Provide the (x, y) coordinate of the cell's center where the given text is located.  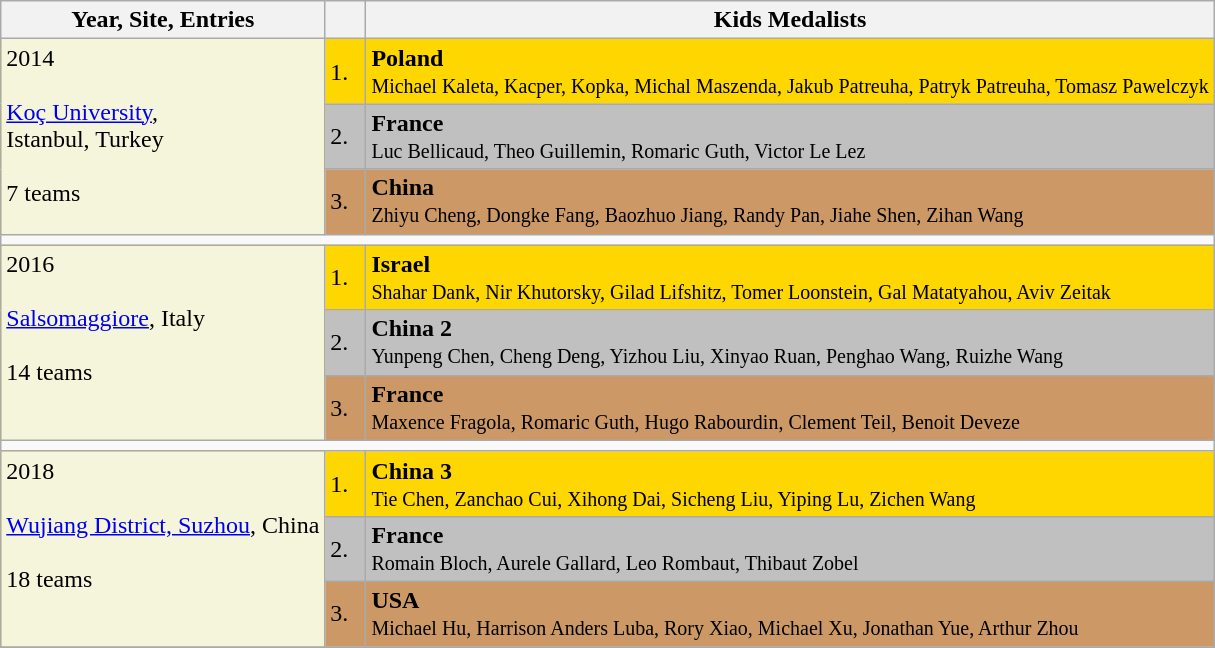
China 2 Yunpeng Chen, Cheng Deng, Yizhou Liu, Xinyao Ruan, Penghao Wang, Ruizhe Wang (790, 342)
France Romain Bloch, Aurele Gallard, Leo Rombaut, Thibaut Zobel (790, 548)
2014 Koç University, Istanbul, Turkey 7 teams (163, 136)
France Maxence Fragola, Romaric Guth, Hugo Rabourdin, Clement Teil, Benoit Deveze (790, 408)
Year, Site, Entries (163, 20)
Israel Shahar Dank, Nir Khutorsky, Gilad Lifshitz, Tomer Loonstein, Gal Matatyahou, Aviv Zeitak (790, 278)
2018 Wujiang District, Suzhou, China 18 teams (163, 548)
China Zhiyu Cheng, Dongke Fang, Baozhuo Jiang, Randy Pan, Jiahe Shen, Zihan Wang (790, 202)
France Luc Bellicaud, Theo Guillemin, Romaric Guth, Victor Le Lez (790, 136)
Kids Medalists (790, 20)
China 3 Tie Chen, Zanchao Cui, Xihong Dai, Sicheng Liu, Yiping Lu, Zichen Wang (790, 484)
Poland Michael Kaleta, Kacper, Kopka, Michal Maszenda, Jakub Patreuha, Patryk Patreuha, Tomasz Pawelczyk (790, 72)
USA Michael Hu, Harrison Anders Luba, Rory Xiao, Michael Xu, Jonathan Yue, Arthur Zhou (790, 614)
2016 Salsomaggiore, Italy 14 teams (163, 342)
